Identify which cell holds the provided text, then report its (x, y) central coordinate. 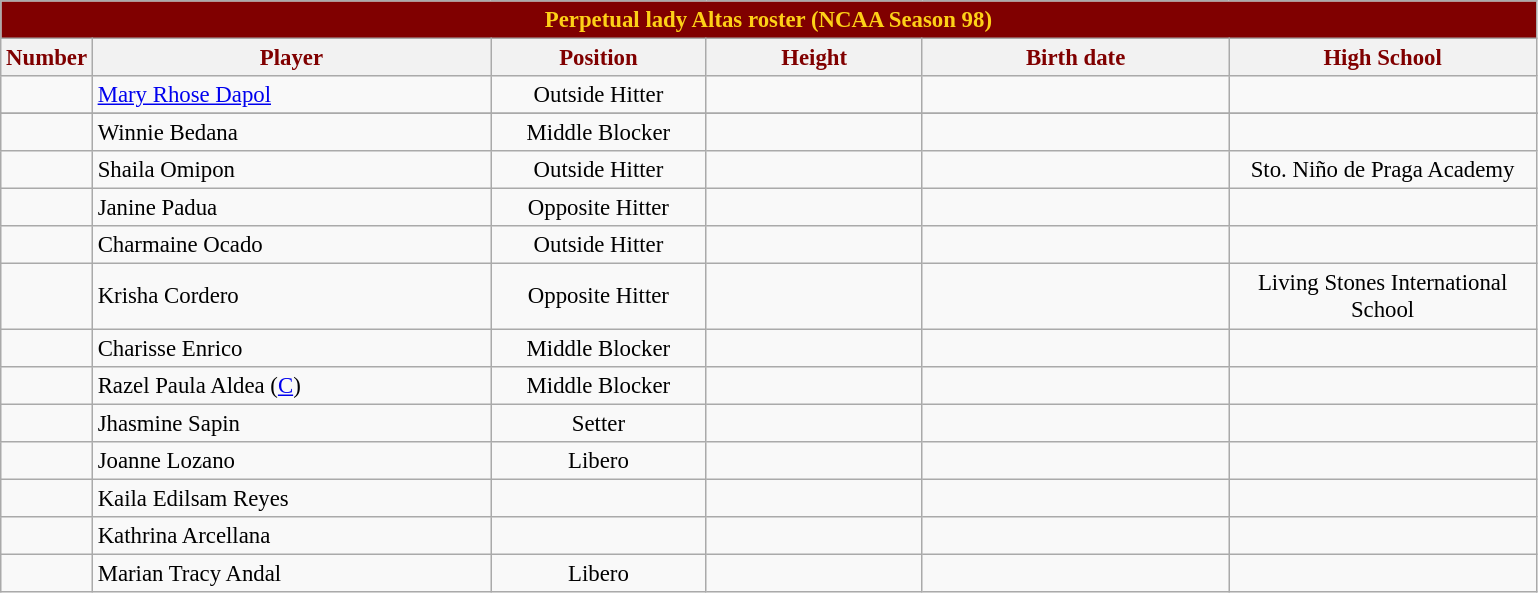
Setter (599, 423)
Shaila Omipon (291, 170)
Krisha Cordero (291, 296)
Living Stones International School (1382, 296)
Kathrina Arcellana (291, 536)
Birth date (1076, 58)
Position (599, 58)
Janine Padua (291, 208)
Jhasmine Sapin (291, 423)
Winnie Bedana (291, 133)
Charisse Enrico (291, 348)
Mary Rhose Dapol (291, 95)
Sto. Niño de Praga Academy (1382, 170)
Player (291, 58)
High School (1382, 58)
Charmaine Ocado (291, 245)
Razel Paula Aldea (C) (291, 385)
Joanne Lozano (291, 460)
Marian Tracy Andal (291, 573)
Height (814, 58)
Number (47, 58)
Perpetual lady Altas roster (NCAA Season 98) (768, 20)
Kaila Edilsam Reyes (291, 498)
